Detect which cell encompasses the target text, then output its [x, y] center coordinate. 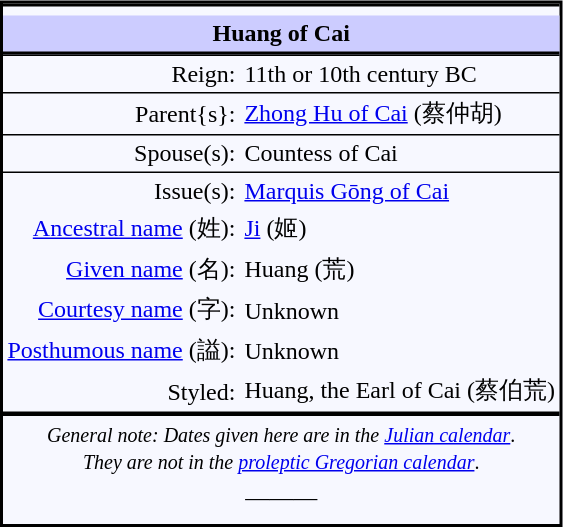
Styled: [122, 391]
Given name (名): [122, 270]
Reign: [122, 73]
Zhong Hu of Cai (蔡仲胡) [400, 113]
Huang, the Earl of Cai (蔡伯荒) [400, 391]
——— [282, 497]
Huang of Cai [282, 36]
11th or 10th century BC [400, 73]
General note: Dates given here are in the Julian calendar.They are not in the proleptic Gregorian calendar. [282, 446]
Marquis Gōng of Cai [400, 191]
Ancestral name (姓): [122, 229]
Ji (姬) [400, 229]
Issue(s): [122, 191]
Posthumous name (謚): [122, 350]
Spouse(s): [122, 153]
Countess of Cai [400, 153]
Parent{s}: [122, 113]
Huang (荒) [400, 270]
Courtesy name (字): [122, 310]
